Capture the cell that displays the provided text and extract its (x, y) central coordinate. 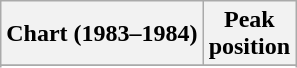
Chart (1983–1984) (102, 34)
Peak position (249, 34)
